Find where the given text appears and provide that cell's center as (X, Y) coordinate. 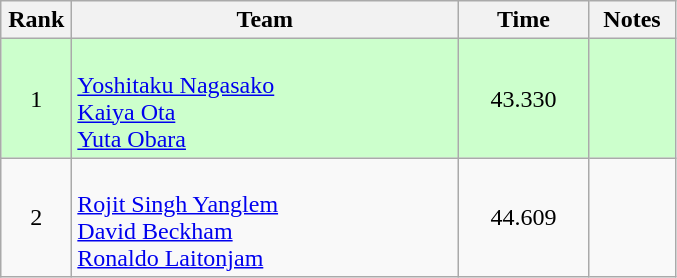
Team (265, 20)
Time (524, 20)
Notes (632, 20)
43.330 (524, 98)
2 (36, 218)
1 (36, 98)
44.609 (524, 218)
Yoshitaku NagasakoKaiya OtaYuta Obara (265, 98)
Rojit Singh YanglemDavid BeckhamRonaldo Laitonjam (265, 218)
Rank (36, 20)
